Output the (x, y) coordinate of the center of the cell containing the given text.  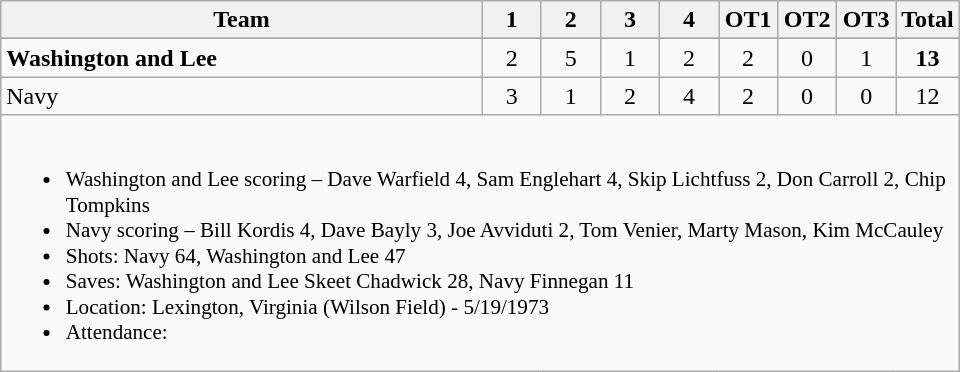
Navy (242, 96)
OT2 (808, 20)
Total (928, 20)
Team (242, 20)
5 (570, 58)
13 (928, 58)
12 (928, 96)
OT1 (748, 20)
Washington and Lee (242, 58)
OT3 (866, 20)
